Capture the cell that displays the provided text and extract its [X, Y] central coordinate. 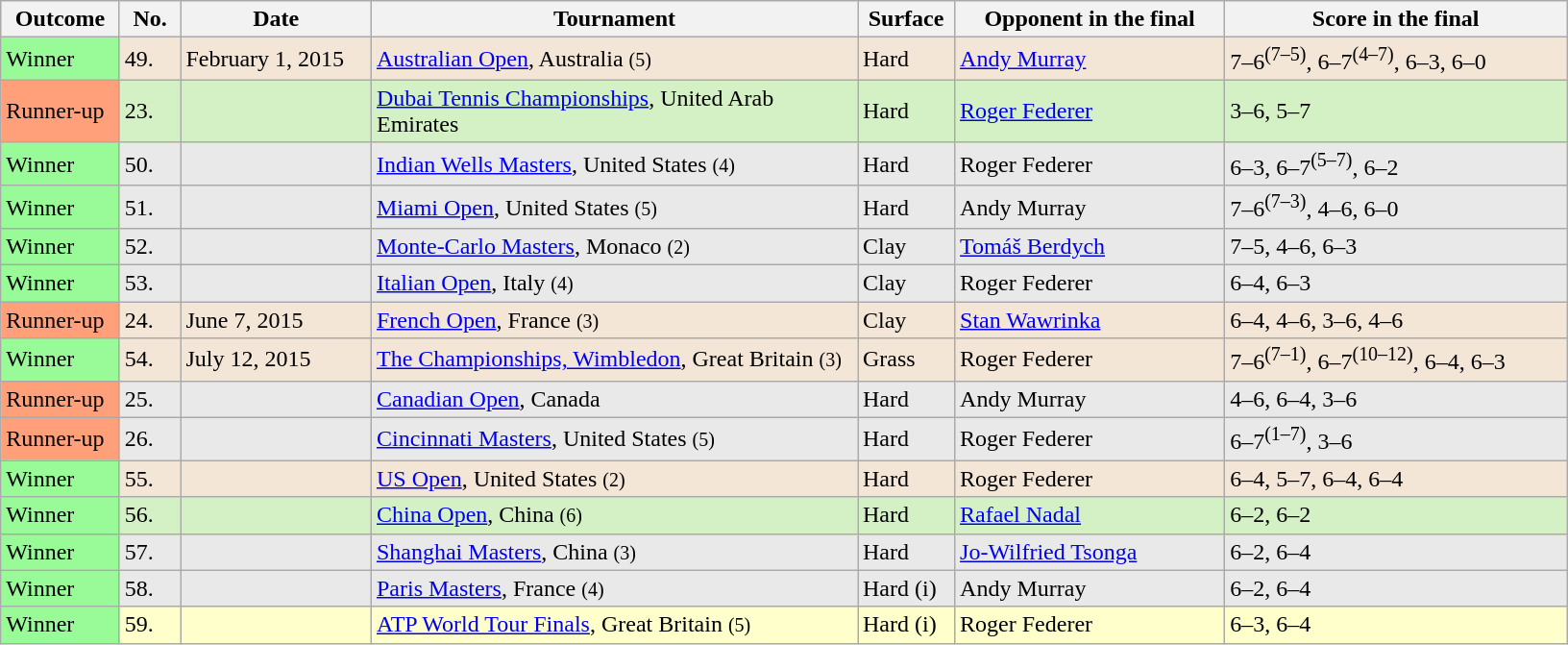
Outcome [61, 19]
No. [150, 19]
Cincinnati Masters, United States (5) [614, 438]
50. [150, 163]
6–3, 6–7(5–7), 6–2 [1396, 163]
Italian Open, Italy (4) [614, 284]
Opponent in the final [1090, 19]
6–3, 6–4 [1396, 625]
7–6(7–3), 4–6, 6–0 [1396, 208]
3–6, 5–7 [1396, 112]
56. [150, 515]
Surface [905, 19]
French Open, France (3) [614, 320]
Canadian Open, Canada [614, 399]
51. [150, 208]
Date [277, 19]
Stan Wawrinka [1090, 320]
55. [150, 479]
58. [150, 588]
7–6(7–1), 6–7(10–12), 6–4, 6–3 [1396, 360]
59. [150, 625]
Jo-Wilfried Tsonga [1090, 552]
4–6, 6–4, 3–6 [1396, 399]
23. [150, 112]
49. [150, 60]
Indian Wells Masters, United States (4) [614, 163]
Monte-Carlo Masters, Monaco (2) [614, 247]
Australian Open, Australia (5) [614, 60]
Rafael Nadal [1090, 515]
June 7, 2015 [277, 320]
Miami Open, United States (5) [614, 208]
53. [150, 284]
Tomáš Berdych [1090, 247]
26. [150, 438]
US Open, United States (2) [614, 479]
China Open, China (6) [614, 515]
7–6(7–5), 6–7(4–7), 6–3, 6–0 [1396, 60]
24. [150, 320]
Grass [905, 360]
The Championships, Wimbledon, Great Britain (3) [614, 360]
Score in the final [1396, 19]
52. [150, 247]
25. [150, 399]
6–4, 5–7, 6–4, 6–4 [1396, 479]
6–7(1–7), 3–6 [1396, 438]
July 12, 2015 [277, 360]
7–5, 4–6, 6–3 [1396, 247]
Shanghai Masters, China (3) [614, 552]
6–4, 4–6, 3–6, 4–6 [1396, 320]
57. [150, 552]
Tournament [614, 19]
February 1, 2015 [277, 60]
6–2, 6–2 [1396, 515]
6–4, 6–3 [1396, 284]
Paris Masters, France (4) [614, 588]
Dubai Tennis Championships, United Arab Emirates [614, 112]
ATP World Tour Finals, Great Britain (5) [614, 625]
54. [150, 360]
